Return [X, Y] of the center of cell containing provided text 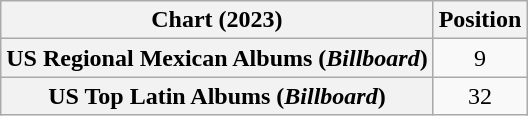
Chart (2023) [217, 20]
9 [480, 58]
Position [480, 20]
US Regional Mexican Albums (Billboard) [217, 58]
US Top Latin Albums (Billboard) [217, 96]
32 [480, 96]
